Capture the cell that displays the provided text and extract its [x, y] central coordinate. 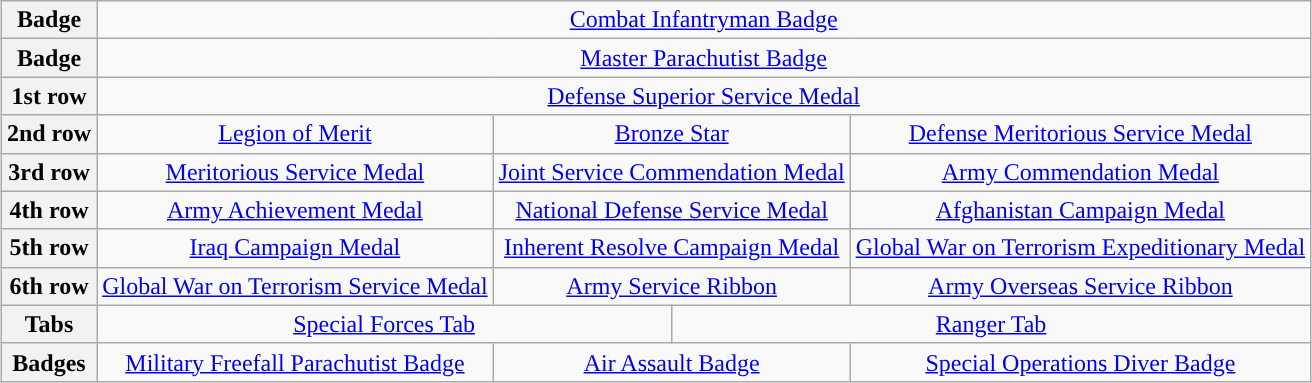
Special Forces Tab [384, 324]
Afghanistan Campaign Medal [1080, 210]
3rd row [48, 172]
Defense Superior Service Medal [704, 96]
Master Parachutist Badge [704, 58]
Defense Meritorious Service Medal [1080, 134]
Tabs [48, 324]
Army Commendation Medal [1080, 172]
Joint Service Commendation Medal [672, 172]
Global War on Terrorism Expeditionary Medal [1080, 248]
4th row [48, 210]
Army Service Ribbon [672, 286]
Inherent Resolve Campaign Medal [672, 248]
Army Overseas Service Ribbon [1080, 286]
Badges [48, 362]
6th row [48, 286]
Army Achievement Medal [295, 210]
Bronze Star [672, 134]
1st row [48, 96]
2nd row [48, 134]
Legion of Merit [295, 134]
Special Operations Diver Badge [1080, 362]
Global War on Terrorism Service Medal [295, 286]
Iraq Campaign Medal [295, 248]
5th row [48, 248]
Air Assault Badge [672, 362]
Military Freefall Parachutist Badge [295, 362]
Combat Infantryman Badge [704, 20]
Meritorious Service Medal [295, 172]
Ranger Tab [992, 324]
National Defense Service Medal [672, 210]
